Provide the (x, y) coordinate of the cell's center where the given text is located.  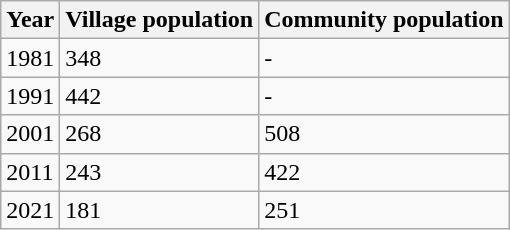
1981 (30, 58)
1991 (30, 96)
442 (160, 96)
2001 (30, 134)
181 (160, 210)
2021 (30, 210)
Community population (384, 20)
251 (384, 210)
243 (160, 172)
348 (160, 58)
508 (384, 134)
422 (384, 172)
268 (160, 134)
2011 (30, 172)
Village population (160, 20)
Year (30, 20)
